Find where the given text appears and provide that cell's center as [x, y] coordinate. 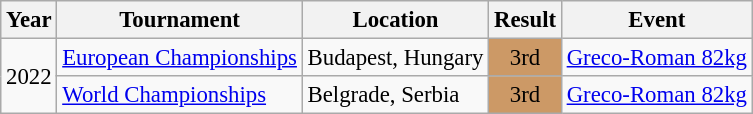
Belgrade, Serbia [395, 95]
2022 [29, 76]
World Championships [180, 95]
Result [526, 20]
European Championships [180, 58]
Tournament [180, 20]
Event [656, 20]
Location [395, 20]
Budapest, Hungary [395, 58]
Year [29, 20]
